Extract the [x, y] coordinate from the center of the cell holding the provided text.  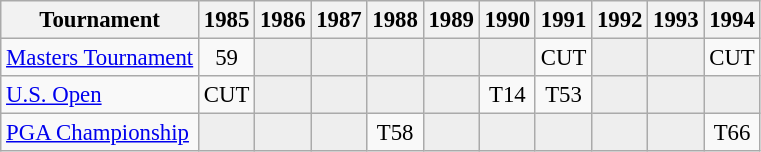
T53 [563, 95]
1989 [451, 20]
T66 [732, 133]
1988 [395, 20]
1994 [732, 20]
59 [227, 58]
T58 [395, 133]
Masters Tournament [100, 58]
1993 [676, 20]
1985 [227, 20]
1991 [563, 20]
1990 [507, 20]
1987 [339, 20]
Tournament [100, 20]
1992 [620, 20]
1986 [283, 20]
T14 [507, 95]
PGA Championship [100, 133]
U.S. Open [100, 95]
